Search for the cell housing the specified text and yield its (x, y) center coordinate. 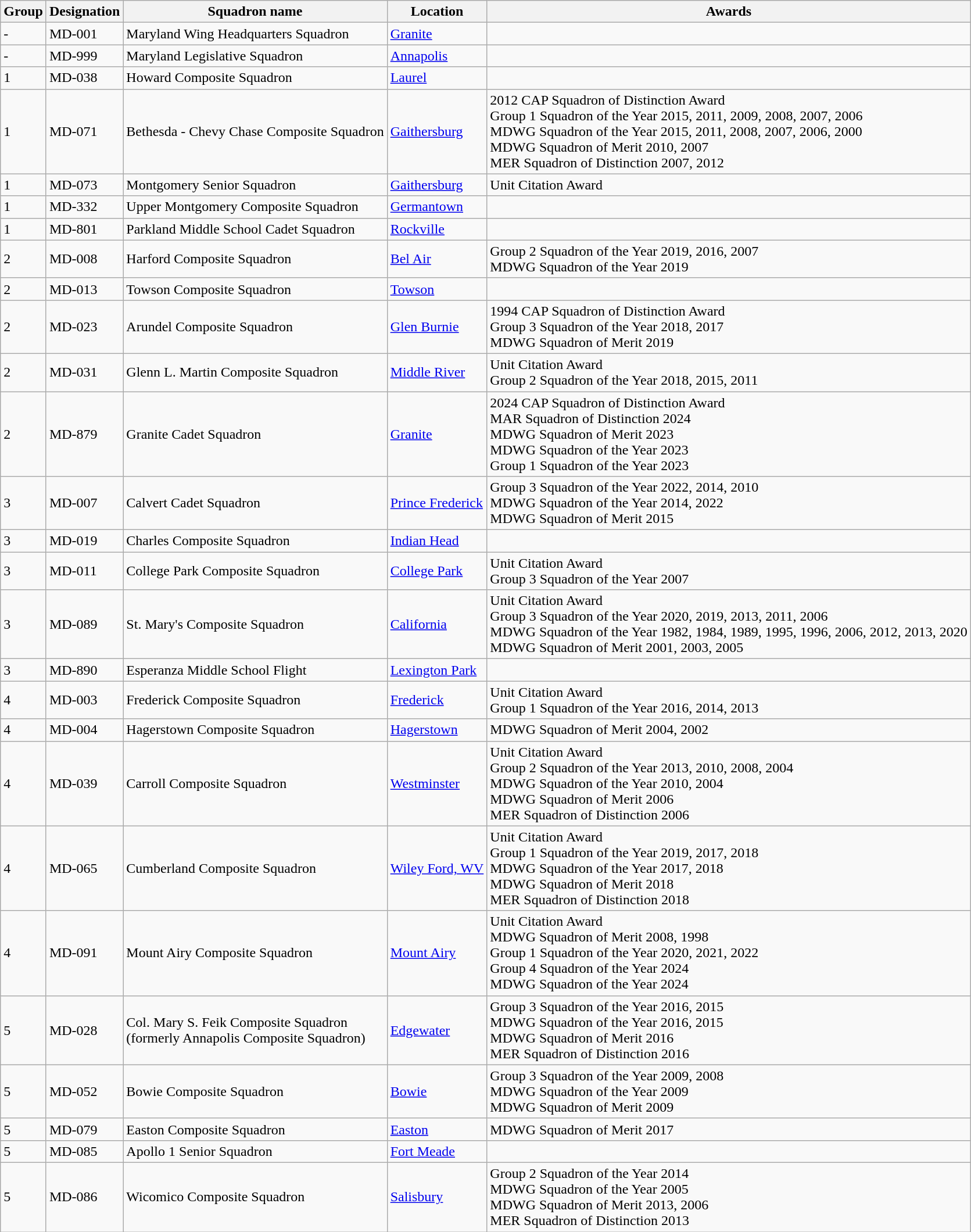
MD-007 (84, 503)
Fort Meade (437, 1151)
Rockville (437, 229)
Bowie Composite Squadron (255, 1091)
Glen Burnie (437, 327)
Maryland Wing Headquarters Squadron (255, 34)
Apollo 1 Senior Squadron (255, 1151)
MD-079 (84, 1129)
Hagerstown Composite Squadron (255, 730)
MD-091 (84, 953)
MD-031 (84, 372)
Middle River (437, 372)
Squadron name (255, 12)
Edgewater (437, 1030)
Towson Composite Squadron (255, 289)
MD-038 (84, 78)
Bowie (437, 1091)
Harford Composite Squadron (255, 259)
Lexington Park (437, 670)
Calvert Cadet Squadron (255, 503)
Unit Citation Award Group 1 Squadron of the Year 2016, 2014, 2013 (729, 700)
Group 3 Squadron of the Year 2016, 2015MDWG Squadron of the Year 2016, 2015 MDWG Squadron of Merit 2016 MER Squadron of Distinction 2016 (729, 1030)
MD-071 (84, 131)
Maryland Legislative Squadron (255, 56)
College Park Composite Squadron (255, 571)
California (437, 624)
MD-028 (84, 1030)
MD-332 (84, 207)
Bel Air (437, 259)
Upper Montgomery Composite Squadron (255, 207)
Germantown (437, 207)
Glenn L. Martin Composite Squadron (255, 372)
MD-019 (84, 541)
Frederick Composite Squadron (255, 700)
Salisbury (437, 1197)
Awards (729, 12)
Hagerstown (437, 730)
MDWG Squadron of Merit 2017 (729, 1129)
Montgomery Senior Squadron (255, 185)
MDWG Squadron of Merit 2004, 2002 (729, 730)
Bethesda - Chevy Chase Composite Squadron (255, 131)
MD-890 (84, 670)
Mount Airy Composite Squadron (255, 953)
St. Mary's Composite Squadron (255, 624)
Designation (84, 12)
MD-039 (84, 783)
College Park (437, 571)
1994 CAP Squadron of Distinction AwardGroup 3 Squadron of the Year 2018, 2017MDWG Squadron of Merit 2019 (729, 327)
MD-089 (84, 624)
MD-879 (84, 434)
Easton Composite Squadron (255, 1129)
Group 3 Squadron of the Year 2022, 2014, 2010MDWG Squadron of the Year 2014, 2022MDWG Squadron of Merit 2015 (729, 503)
Laurel (437, 78)
Col. Mary S. Feik Composite Squadron(formerly Annapolis Composite Squadron) (255, 1030)
Wiley Ford, WV (437, 868)
Esperanza Middle School Flight (255, 670)
MD-085 (84, 1151)
MD-011 (84, 571)
Unit Citation Award Group 3 Squadron of the Year 2007 (729, 571)
MD-001 (84, 34)
Towson (437, 289)
Prince Frederick (437, 503)
Charles Composite Squadron (255, 541)
Howard Composite Squadron (255, 78)
MD-013 (84, 289)
MD-003 (84, 700)
Annapolis (437, 56)
MD-065 (84, 868)
Granite Cadet Squadron (255, 434)
Unit Citation Award (729, 185)
MD-008 (84, 259)
Group 2 Squadron of the Year 2014MDWG Squadron of the Year 2005MDWG Squadron of Merit 2013, 2006MER Squadron of Distinction 2013 (729, 1197)
MD-086 (84, 1197)
Group 2 Squadron of the Year 2019, 2016, 2007MDWG Squadron of the Year 2019 (729, 259)
Westminster (437, 783)
Parkland Middle School Cadet Squadron (255, 229)
MD-073 (84, 185)
Group (23, 12)
MD-999 (84, 56)
Arundel Composite Squadron (255, 327)
MD-023 (84, 327)
Indian Head (437, 541)
Carroll Composite Squadron (255, 783)
Wicomico Composite Squadron (255, 1197)
Cumberland Composite Squadron (255, 868)
Frederick (437, 700)
Mount Airy (437, 953)
Location (437, 12)
Group 3 Squadron of the Year 2009, 2008MDWG Squadron of the Year 2009MDWG Squadron of Merit 2009 (729, 1091)
Unit Citation Award Group 2 Squadron of the Year 2018, 2015, 2011 (729, 372)
Easton (437, 1129)
MD-004 (84, 730)
MD-801 (84, 229)
MD-052 (84, 1091)
